Pinpoint the cell where the given text exists, returning its [x, y] midpoint coordinate. 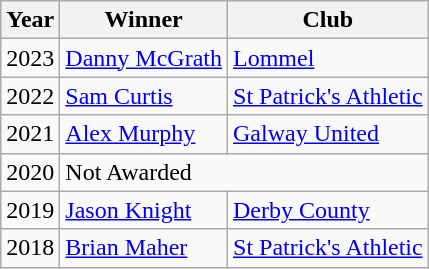
Derby County [328, 210]
Brian Maher [144, 248]
Winner [144, 20]
2022 [30, 96]
Lommel [328, 58]
2019 [30, 210]
Sam Curtis [144, 96]
2020 [30, 172]
Not Awarded [244, 172]
Galway United [328, 134]
Jason Knight [144, 210]
2018 [30, 248]
2021 [30, 134]
Year [30, 20]
Club [328, 20]
Danny McGrath [144, 58]
Alex Murphy [144, 134]
2023 [30, 58]
